Identify which cell holds the provided text, then report its (X, Y) central coordinate. 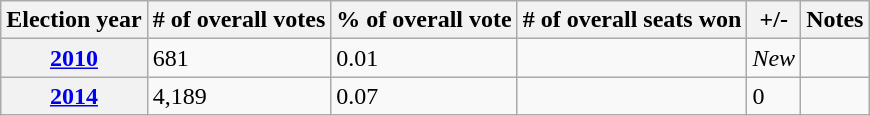
# of overall votes (239, 20)
+/- (774, 20)
0.01 (424, 58)
Election year (74, 20)
2010 (74, 58)
4,189 (239, 96)
# of overall seats won (632, 20)
0 (774, 96)
681 (239, 58)
0.07 (424, 96)
2014 (74, 96)
New (774, 58)
Notes (835, 20)
% of overall vote (424, 20)
